Detect which cell encompasses the target text, then output its (X, Y) center coordinate. 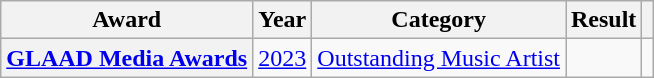
Category (439, 20)
2023 (282, 58)
Year (282, 20)
GLAAD Media Awards (127, 58)
Outstanding Music Artist (439, 58)
Result (604, 20)
Award (127, 20)
